For the text-containing cell, return its midpoint in (x, y) coordinate format. 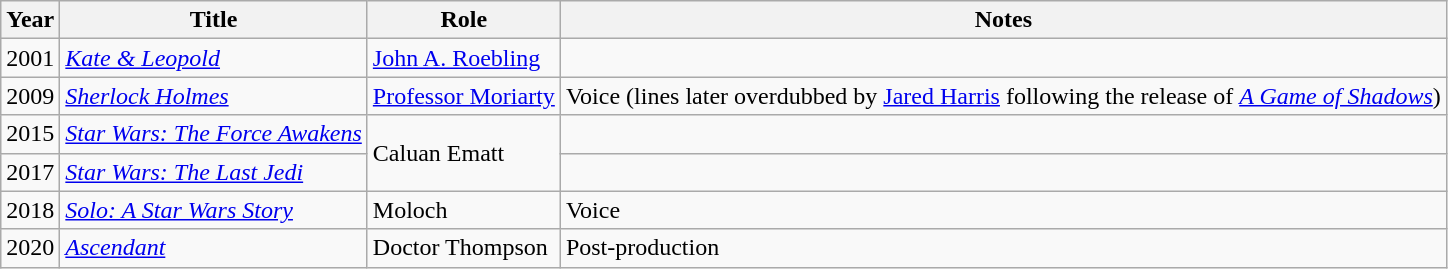
Role (464, 20)
Professor Moriarty (464, 96)
Moloch (464, 210)
Post-production (1003, 248)
2015 (30, 134)
Sherlock Holmes (214, 96)
Caluan Ematt (464, 153)
Solo: A Star Wars Story (214, 210)
2017 (30, 172)
John A. Roebling (464, 58)
Voice (lines later overdubbed by Jared Harris following the release of A Game of Shadows) (1003, 96)
Voice (1003, 210)
2020 (30, 248)
Doctor Thompson (464, 248)
2001 (30, 58)
Star Wars: The Force Awakens (214, 134)
Star Wars: The Last Jedi (214, 172)
Notes (1003, 20)
Kate & Leopold (214, 58)
2018 (30, 210)
Year (30, 20)
Title (214, 20)
2009 (30, 96)
Ascendant (214, 248)
